For the text-containing cell, return its midpoint in [x, y] coordinate format. 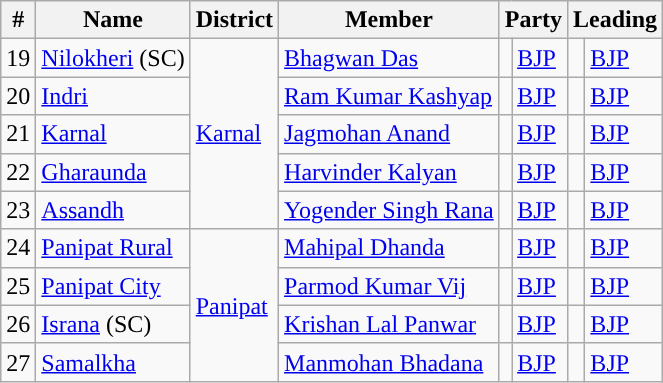
24 [18, 248]
26 [18, 324]
Manmohan Bhadana [390, 362]
25 [18, 286]
20 [18, 96]
Panipat Rural [113, 248]
Assandh [113, 210]
Panipat [234, 305]
Gharaunda [113, 172]
Yogender Singh Rana [390, 210]
Harvinder Kalyan [390, 172]
Ram Kumar Kashyap [390, 96]
23 [18, 210]
27 [18, 362]
Nilokheri (SC) [113, 58]
Leading [616, 20]
Bhagwan Das [390, 58]
District [234, 20]
Member [390, 20]
Mahipal Dhanda [390, 248]
Parmod Kumar Vij [390, 286]
22 [18, 172]
Israna (SC) [113, 324]
21 [18, 134]
Jagmohan Anand [390, 134]
Name [113, 20]
Indri [113, 96]
Party [533, 20]
Panipat City [113, 286]
Samalkha [113, 362]
19 [18, 58]
Krishan Lal Panwar [390, 324]
# [18, 20]
